Scan for the cell matching the given text and deliver its (x, y) coordinate at center. 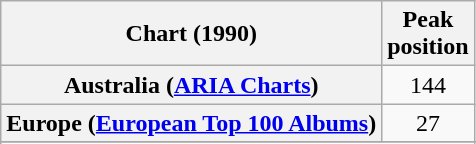
27 (428, 123)
Australia (ARIA Charts) (192, 85)
Europe (European Top 100 Albums) (192, 123)
Chart (1990) (192, 34)
144 (428, 85)
Peakposition (428, 34)
